Scan for the cell matching the given text and deliver its (X, Y) coordinate at center. 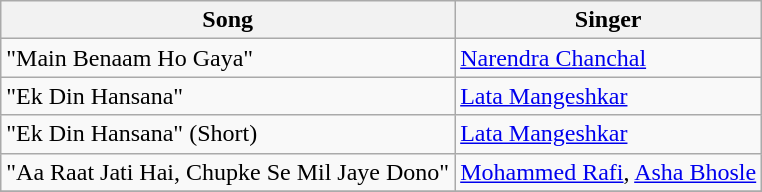
"Main Benaam Ho Gaya" (228, 58)
Narendra Chanchal (608, 58)
Mohammed Rafi, Asha Bhosle (608, 172)
Singer (608, 20)
"Aa Raat Jati Hai, Chupke Se Mil Jaye Dono" (228, 172)
"Ek Din Hansana" (228, 96)
"Ek Din Hansana" (Short) (228, 134)
Song (228, 20)
